Return the (X, Y) coordinate for the center point of the cell that contains the specified text.  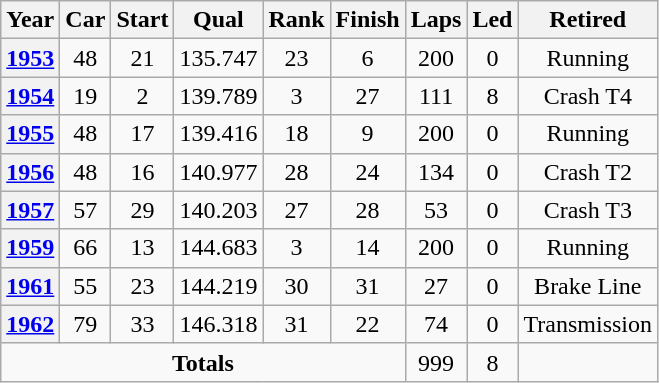
Totals (203, 362)
2 (142, 96)
1956 (30, 172)
Crash T4 (588, 96)
139.789 (218, 96)
1959 (30, 248)
Led (492, 20)
33 (142, 324)
Brake Line (588, 286)
21 (142, 58)
19 (86, 96)
6 (368, 58)
144.683 (218, 248)
14 (368, 248)
146.318 (218, 324)
17 (142, 134)
140.203 (218, 210)
55 (86, 286)
134 (436, 172)
29 (142, 210)
30 (296, 286)
1953 (30, 58)
Crash T2 (588, 172)
Start (142, 20)
22 (368, 324)
Year (30, 20)
18 (296, 134)
74 (436, 324)
144.219 (218, 286)
Transmission (588, 324)
Car (86, 20)
53 (436, 210)
13 (142, 248)
1962 (30, 324)
16 (142, 172)
111 (436, 96)
Laps (436, 20)
66 (86, 248)
999 (436, 362)
Finish (368, 20)
9 (368, 134)
135.747 (218, 58)
Retired (588, 20)
1957 (30, 210)
79 (86, 324)
24 (368, 172)
140.977 (218, 172)
1955 (30, 134)
57 (86, 210)
Qual (218, 20)
139.416 (218, 134)
1954 (30, 96)
Crash T3 (588, 210)
Rank (296, 20)
1961 (30, 286)
